Return (X, Y) of the center of cell containing provided text 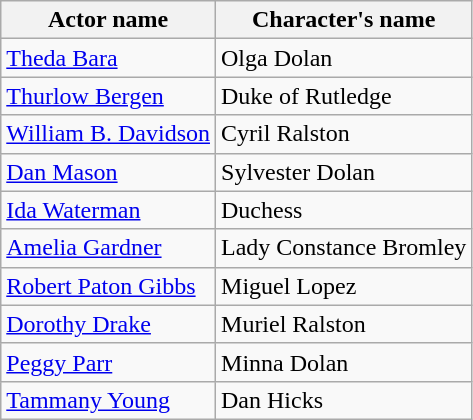
Ida Waterman (108, 210)
Peggy Parr (108, 362)
Dorothy Drake (108, 324)
Character's name (344, 20)
Thurlow Bergen (108, 96)
Dan Mason (108, 172)
Minna Dolan (344, 362)
Sylvester Dolan (344, 172)
Dan Hicks (344, 400)
Cyril Ralston (344, 134)
Robert Paton Gibbs (108, 286)
Amelia Gardner (108, 248)
Duchess (344, 210)
Theda Bara (108, 58)
Olga Dolan (344, 58)
Tammany Young (108, 400)
Lady Constance Bromley (344, 248)
William B. Davidson (108, 134)
Duke of Rutledge (344, 96)
Actor name (108, 20)
Muriel Ralston (344, 324)
Miguel Lopez (344, 286)
